Identify which cell holds the provided text, then report its (x, y) central coordinate. 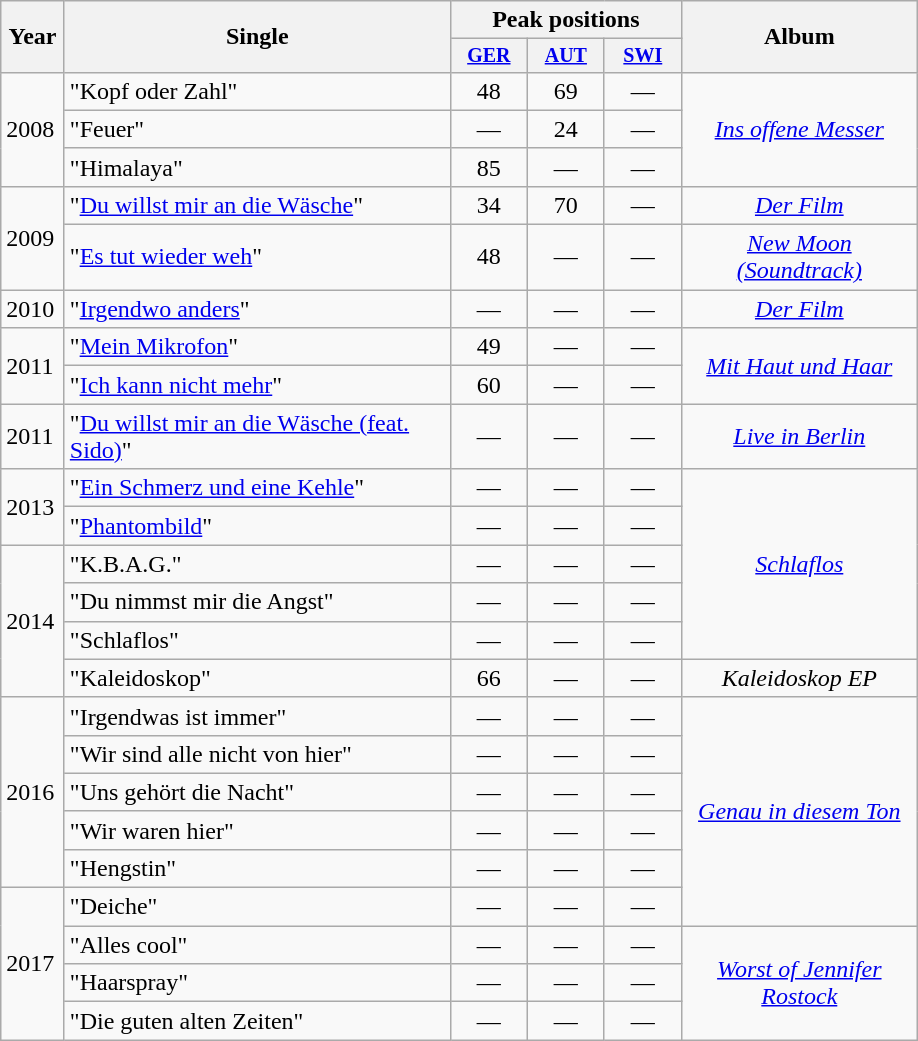
Live in Berlin (799, 436)
69 (566, 91)
"Irgendwas ist immer" (257, 716)
"Phantombild" (257, 526)
"Ich kann nicht mehr" (257, 385)
"Ein Schmerz und eine Kehle" (257, 488)
"Hengstin" (257, 868)
24 (566, 129)
"Es tut wieder weh" (257, 258)
Genau in diesem Ton (799, 811)
2013 (33, 507)
"Wir sind alle nicht von hier" (257, 754)
"Du nimmst mir die Angst" (257, 602)
"Die guten alten Zeiten" (257, 1021)
34 (488, 205)
Ins offene Messer (799, 129)
New Moon (Soundtrack) (799, 258)
"Himalaya" (257, 167)
Worst of Jennifer Rostock (799, 983)
"Du willst mir an die Wäsche (feat. Sido)" (257, 436)
"Du willst mir an die Wäsche" (257, 205)
"Irgendwo anders" (257, 309)
49 (488, 347)
Year (33, 37)
2014 (33, 621)
"K.B.A.G." (257, 564)
85 (488, 167)
2010 (33, 309)
2008 (33, 129)
"Feuer" (257, 129)
"Wir waren hier" (257, 830)
60 (488, 385)
AUT (566, 56)
GER (488, 56)
2009 (33, 238)
SWI (642, 56)
"Schlaflos" (257, 640)
Single (257, 37)
"Alles cool" (257, 945)
2017 (33, 964)
Schlaflos (799, 564)
2016 (33, 792)
66 (488, 678)
Mit Haut und Haar (799, 366)
"Deiche" (257, 907)
"Kaleidoskop" (257, 678)
"Mein Mikrofon" (257, 347)
70 (566, 205)
Kaleidoskop EP (799, 678)
"Kopf oder Zahl" (257, 91)
"Uns gehört die Nacht" (257, 792)
Peak positions (566, 20)
Album (799, 37)
"Haarspray" (257, 983)
